Output the [X, Y] coordinate of the center of the cell containing the given text.  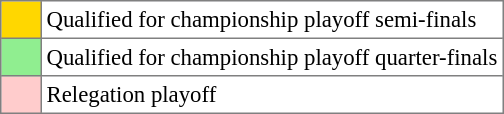
Qualified for championship playoff quarter-finals [272, 57]
Qualified for championship playoff semi-finals [272, 20]
Relegation playoff [272, 95]
